Determine the (X, Y) coordinate at the center of the cell enclosing the given text.  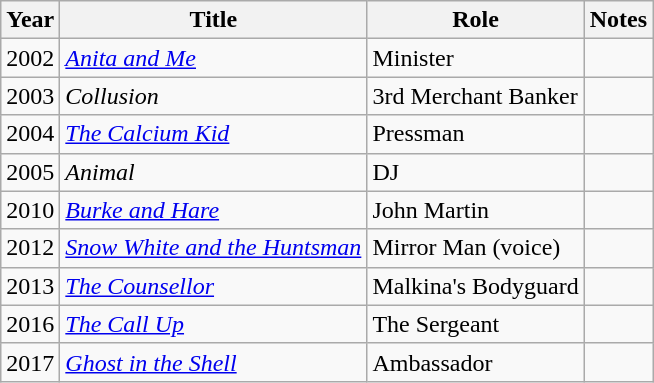
2017 (30, 362)
2002 (30, 58)
Mirror Man (voice) (476, 248)
DJ (476, 172)
2005 (30, 172)
2013 (30, 286)
Collusion (214, 96)
The Sergeant (476, 324)
Ambassador (476, 362)
2012 (30, 248)
Notes (618, 20)
The Counsellor (214, 286)
Role (476, 20)
2016 (30, 324)
Title (214, 20)
Year (30, 20)
Malkina's Bodyguard (476, 286)
Minister (476, 58)
Anita and Me (214, 58)
3rd Merchant Banker (476, 96)
Pressman (476, 134)
2003 (30, 96)
John Martin (476, 210)
Snow White and the Huntsman (214, 248)
Animal (214, 172)
2010 (30, 210)
Burke and Hare (214, 210)
The Call Up (214, 324)
The Calcium Kid (214, 134)
2004 (30, 134)
Ghost in the Shell (214, 362)
